Find where the given text appears and provide that cell's center as [X, Y] coordinate. 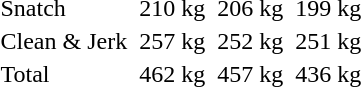
257 kg [172, 41]
252 kg [250, 41]
